Search for the cell housing the specified text and yield its (x, y) center coordinate. 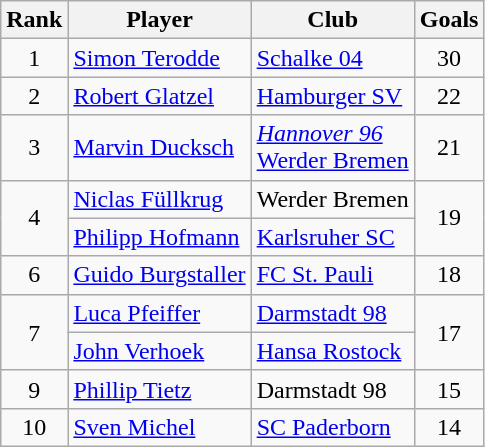
Hamburger SV (332, 96)
Werder Bremen (332, 199)
22 (449, 96)
Karlsruher SC (332, 237)
Guido Burgstaller (160, 275)
17 (449, 332)
7 (34, 332)
Club (332, 20)
Philipp Hofmann (160, 237)
2 (34, 96)
10 (34, 427)
Rank (34, 20)
Marvin Ducksch (160, 148)
FC St. Pauli (332, 275)
SC Paderborn (332, 427)
14 (449, 427)
Goals (449, 20)
Niclas Füllkrug (160, 199)
9 (34, 389)
Luca Pfeiffer (160, 313)
1 (34, 58)
21 (449, 148)
19 (449, 218)
Sven Michel (160, 427)
Player (160, 20)
30 (449, 58)
Schalke 04 (332, 58)
15 (449, 389)
Robert Glatzel (160, 96)
6 (34, 275)
John Verhoek (160, 351)
Phillip Tietz (160, 389)
3 (34, 148)
Hannover 96Werder Bremen (332, 148)
4 (34, 218)
Simon Terodde (160, 58)
Hansa Rostock (332, 351)
18 (449, 275)
